Pinpoint the cell where the given text exists, returning its (X, Y) midpoint coordinate. 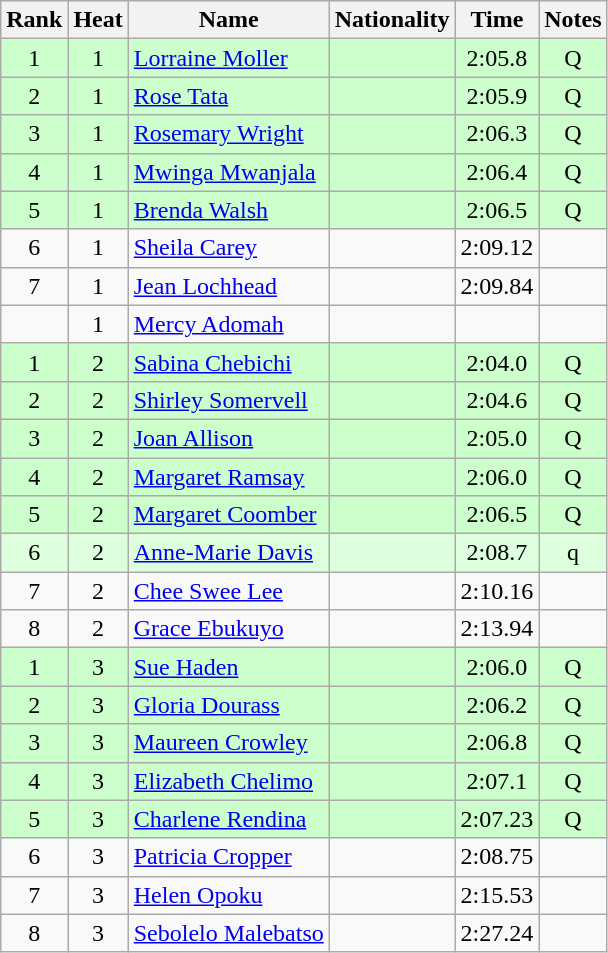
Helen Opoku (228, 895)
Margaret Ramsay (228, 477)
q (573, 553)
2:09.12 (497, 248)
Lorraine Moller (228, 58)
2:08.75 (497, 857)
Jean Lochhead (228, 286)
2:04.0 (497, 362)
2:09.84 (497, 286)
Gloria Dourass (228, 705)
Sue Haden (228, 667)
2:06.8 (497, 743)
2:08.7 (497, 553)
Rosemary Wright (228, 134)
Anne-Marie Davis (228, 553)
Sebolelo Malebatso (228, 933)
2:04.6 (497, 400)
Elizabeth Chelimo (228, 781)
Charlene Rendina (228, 819)
2:07.23 (497, 819)
Sheila Carey (228, 248)
Joan Allison (228, 438)
Grace Ebukuyo (228, 629)
Maureen Crowley (228, 743)
Nationality (392, 20)
2:05.9 (497, 96)
Name (228, 20)
2:07.1 (497, 781)
Brenda Walsh (228, 210)
Chee Swee Lee (228, 591)
Margaret Coomber (228, 515)
2:13.94 (497, 629)
Rank (34, 20)
Rose Tata (228, 96)
Heat (98, 20)
Time (497, 20)
Shirley Somervell (228, 400)
Sabina Chebichi (228, 362)
Notes (573, 20)
2:06.4 (497, 172)
2:15.53 (497, 895)
2:27.24 (497, 933)
2:06.2 (497, 705)
Mercy Adomah (228, 324)
Patricia Cropper (228, 857)
Mwinga Mwanjala (228, 172)
2:05.8 (497, 58)
2:10.16 (497, 591)
2:05.0 (497, 438)
2:06.3 (497, 134)
